Output the [x, y] coordinate of the center of the cell containing the given text.  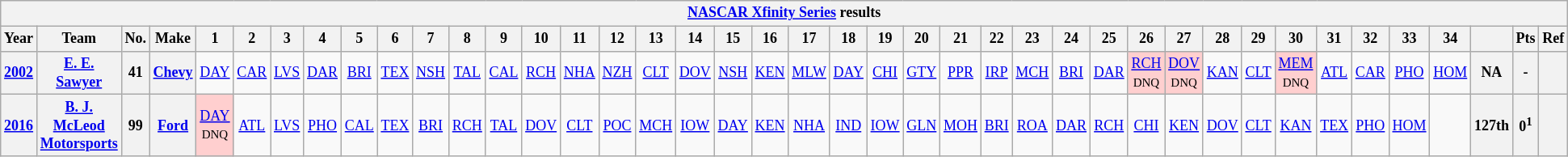
5 [359, 39]
25 [1108, 39]
9 [504, 39]
MEMDNQ [1296, 73]
Chevy [173, 73]
41 [136, 73]
2 [252, 39]
Make [173, 39]
18 [848, 39]
NZH [617, 73]
31 [1335, 39]
99 [136, 125]
28 [1222, 39]
4 [323, 39]
7 [431, 39]
2016 [19, 125]
Ford [173, 125]
1 [215, 39]
32 [1370, 39]
16 [770, 39]
No. [136, 39]
DAYDNQ [215, 125]
27 [1184, 39]
Team [79, 39]
B. J. McLeod Motorsports [79, 125]
11 [579, 39]
Year [19, 39]
GTY [922, 73]
17 [809, 39]
POC [617, 125]
26 [1146, 39]
IRP [997, 73]
12 [617, 39]
NA [1492, 73]
GLN [922, 125]
IND [848, 125]
E. E. Sawyer [79, 73]
33 [1409, 39]
3 [288, 39]
20 [922, 39]
8 [467, 39]
13 [656, 39]
24 [1071, 39]
DOVDNQ [1184, 73]
ROA [1032, 125]
30 [1296, 39]
- [1525, 73]
15 [733, 39]
10 [541, 39]
127th [1492, 125]
21 [961, 39]
22 [997, 39]
19 [885, 39]
2002 [19, 73]
Ref [1553, 39]
MLW [809, 73]
PPR [961, 73]
NASCAR Xfinity Series results [784, 13]
34 [1451, 39]
Pts [1525, 39]
RCHDNQ [1146, 73]
23 [1032, 39]
14 [696, 39]
01 [1525, 125]
29 [1259, 39]
MOH [961, 125]
6 [395, 39]
